For the text-containing cell, return its midpoint in (X, Y) coordinate format. 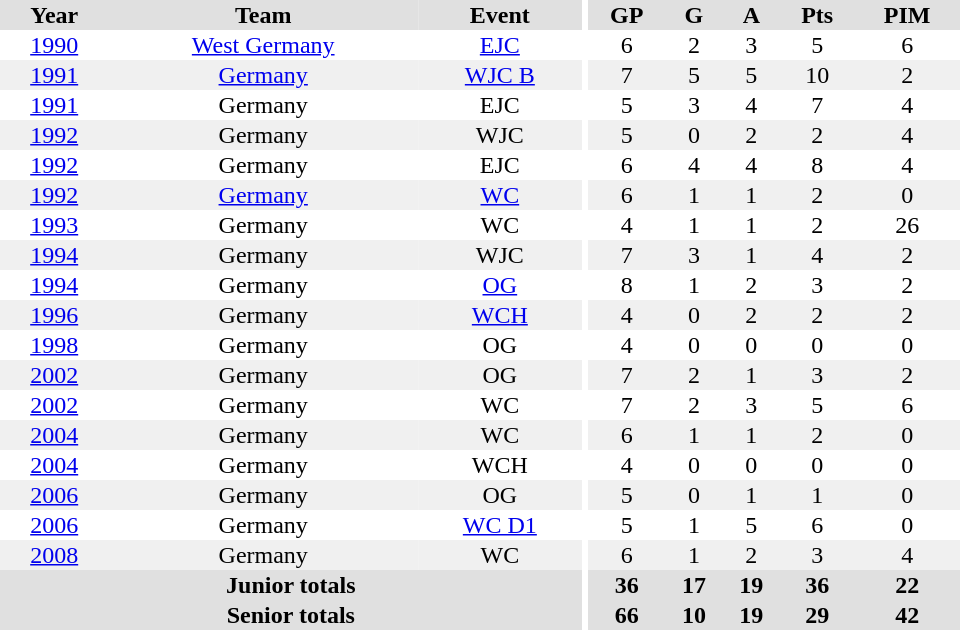
Event (500, 15)
Team (263, 15)
Pts (817, 15)
GP (626, 15)
17 (694, 585)
66 (626, 615)
26 (907, 225)
1996 (54, 315)
Senior totals (291, 615)
Junior totals (291, 585)
WJC B (500, 75)
A (752, 15)
22 (907, 585)
29 (817, 615)
1990 (54, 45)
42 (907, 615)
1993 (54, 225)
2008 (54, 555)
PIM (907, 15)
Year (54, 15)
West Germany (263, 45)
G (694, 15)
1998 (54, 345)
WC D1 (500, 525)
